Identify which cell holds the provided text, then report its [x, y] central coordinate. 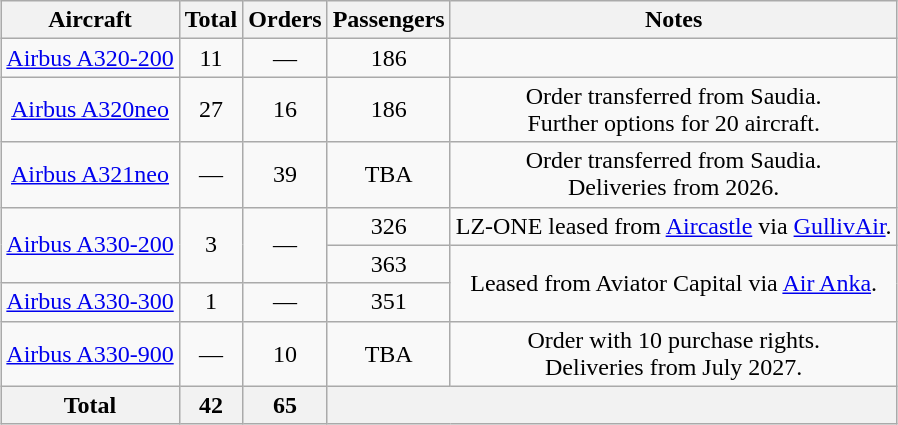
16 [285, 110]
Notes [674, 20]
Passengers [388, 20]
10 [285, 354]
Aircraft [90, 20]
Airbus A330-300 [90, 302]
Airbus A321neo [90, 174]
Order transferred from Saudia.Further options for 20 aircraft. [674, 110]
363 [388, 264]
Order with 10 purchase rights.Deliveries from July 2027. [674, 354]
11 [211, 58]
3 [211, 245]
LZ-ONE leased from Aircastle via GullivAir. [674, 226]
Orders [285, 20]
42 [211, 405]
Airbus A320neo [90, 110]
351 [388, 302]
Airbus A330-900 [90, 354]
Airbus A330-200 [90, 245]
27 [211, 110]
Leased from Aviator Capital via Air Anka. [674, 283]
1 [211, 302]
326 [388, 226]
39 [285, 174]
65 [285, 405]
Airbus A320-200 [90, 58]
Order transferred from Saudia.Deliveries from 2026. [674, 174]
